Detect which cell encompasses the target text, then output its [X, Y] center coordinate. 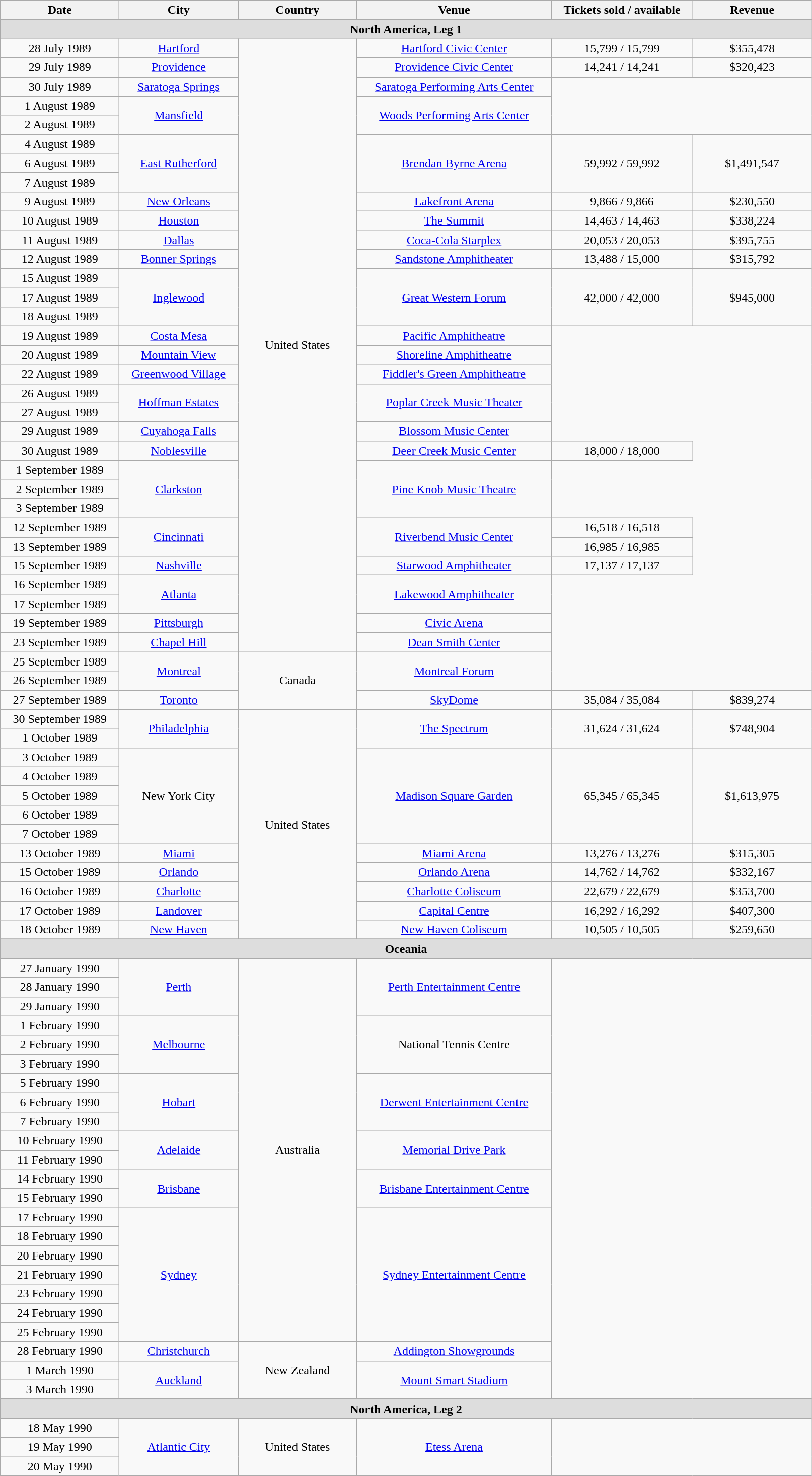
Charlotte Coliseum [454, 892]
Pacific Amphitheatre [454, 336]
$1,491,547 [752, 163]
Revenue [752, 10]
12 September 1989 [60, 527]
Mansfield [179, 115]
1 September 1989 [60, 470]
Sydney Entertainment Centre [454, 1275]
Miami [179, 853]
Auckland [179, 1380]
2 September 1989 [60, 489]
Oceania [406, 949]
29 January 1990 [60, 1006]
$320,423 [752, 67]
Perth Entertainment Centre [454, 987]
Christchurch [179, 1351]
Cincinnati [179, 537]
15 October 1989 [60, 872]
Noblesville [179, 451]
$395,755 [752, 240]
Toronto [179, 700]
Philadelphia [179, 728]
The Summit [454, 220]
20 February 1990 [60, 1256]
Bonner Springs [179, 259]
6 February 1990 [60, 1102]
Shoreline Amphitheatre [454, 355]
Miami Arena [454, 853]
1 March 1990 [60, 1370]
7 August 1989 [60, 182]
13,488 / 15,000 [622, 259]
$259,650 [752, 930]
19 May 1990 [60, 1447]
Greenwood Village [179, 374]
$230,550 [752, 201]
$355,478 [752, 48]
Date [60, 10]
28 July 1989 [60, 48]
Saratoga Springs [179, 87]
Coca-Cola Starplex [454, 240]
$315,305 [752, 853]
$353,700 [752, 892]
$748,904 [752, 728]
15 September 1989 [60, 566]
Canada [298, 681]
$338,224 [752, 220]
18 February 1990 [60, 1236]
11 February 1990 [60, 1159]
Lakewood Amphitheater [454, 595]
10 August 1989 [60, 220]
East Rutherford [179, 163]
2 February 1990 [60, 1045]
Providence [179, 67]
30 September 1989 [60, 719]
Atlantic City [179, 1447]
Houston [179, 220]
Riverbend Music Center [454, 537]
11 August 1989 [60, 240]
Sydney [179, 1275]
29 July 1989 [60, 67]
1 February 1990 [60, 1025]
10,505 / 10,505 [622, 930]
$945,000 [752, 298]
3 September 1989 [60, 508]
Country [298, 10]
29 August 1989 [60, 431]
25 September 1989 [60, 661]
Cuyahoga Falls [179, 431]
17 October 1989 [60, 911]
Providence Civic Center [454, 67]
42,000 / 42,000 [622, 298]
New Zealand [298, 1370]
Brendan Byrne Arena [454, 163]
1 October 1989 [60, 738]
Inglewood [179, 298]
16 September 1989 [60, 585]
18 May 1990 [60, 1428]
27 January 1990 [60, 968]
26 August 1989 [60, 393]
22,679 / 22,679 [622, 892]
Australia [298, 1150]
Saratoga Performing Arts Center [454, 87]
16 October 1989 [60, 892]
5 October 1989 [60, 795]
Brisbane Entertainment Centre [454, 1189]
17 August 1989 [60, 298]
18 October 1989 [60, 930]
9 August 1989 [60, 201]
Lakefront Arena [454, 201]
Adelaide [179, 1150]
18 August 1989 [60, 317]
City [179, 10]
9,866 / 9,866 [622, 201]
Perth [179, 987]
2 August 1989 [60, 125]
Etess Arena [454, 1447]
Addington Showgrounds [454, 1351]
Mountain View [179, 355]
30 August 1989 [60, 451]
7 October 1989 [60, 834]
13 October 1989 [60, 853]
SkyDome [454, 700]
20 August 1989 [60, 355]
24 February 1990 [60, 1313]
1 August 1989 [60, 106]
3 October 1989 [60, 757]
Fiddler's Green Amphitheatre [454, 374]
Landover [179, 911]
Memorial Drive Park [454, 1150]
Clarkston [179, 489]
The Spectrum [454, 728]
4 October 1989 [60, 776]
23 September 1989 [60, 642]
$315,792 [752, 259]
New York City [179, 795]
20,053 / 20,053 [622, 240]
15 February 1990 [60, 1198]
13,276 / 13,276 [622, 853]
Poplar Creek Music Theater [454, 403]
Madison Square Garden [454, 795]
Pittsburgh [179, 623]
Deer Creek Music Center [454, 451]
65,345 / 65,345 [622, 795]
22 August 1989 [60, 374]
Great Western Forum [454, 298]
14,762 / 14,762 [622, 872]
Melbourne [179, 1045]
Montreal [179, 671]
$332,167 [752, 872]
North America, Leg 1 [406, 29]
6 October 1989 [60, 815]
Blossom Music Center [454, 431]
59,992 / 59,992 [622, 163]
North America, Leg 2 [406, 1409]
15 August 1989 [60, 278]
28 January 1990 [60, 987]
$1,613,975 [752, 795]
Chapel Hill [179, 642]
$839,274 [752, 700]
Hoffman Estates [179, 403]
6 August 1989 [60, 163]
Hartford [179, 48]
Tickets sold / available [622, 10]
31,624 / 31,624 [622, 728]
16,292 / 16,292 [622, 911]
Sandstone Amphitheater [454, 259]
Starwood Amphitheater [454, 566]
27 August 1989 [60, 412]
New Orleans [179, 201]
5 February 1990 [60, 1083]
Montreal Forum [454, 671]
26 September 1989 [60, 681]
New Haven [179, 930]
17 February 1990 [60, 1217]
Orlando [179, 872]
17 September 1989 [60, 604]
19 August 1989 [60, 336]
10 February 1990 [60, 1140]
Orlando Arena [454, 872]
16,518 / 16,518 [622, 527]
Dallas [179, 240]
14 February 1990 [60, 1179]
Dean Smith Center [454, 642]
Derwent Entertainment Centre [454, 1102]
Mount Smart Stadium [454, 1380]
Atlanta [179, 595]
28 February 1990 [60, 1351]
$407,300 [752, 911]
Nashville [179, 566]
Brisbane [179, 1189]
Costa Mesa [179, 336]
Woods Performing Arts Center [454, 115]
7 February 1990 [60, 1121]
25 February 1990 [60, 1332]
4 August 1989 [60, 144]
Venue [454, 10]
15,799 / 15,799 [622, 48]
21 February 1990 [60, 1275]
14,241 / 14,241 [622, 67]
New Haven Coliseum [454, 930]
35,084 / 35,084 [622, 700]
Hobart [179, 1102]
13 September 1989 [60, 546]
23 February 1990 [60, 1294]
16,985 / 16,985 [622, 546]
20 May 1990 [60, 1466]
Capital Centre [454, 911]
12 August 1989 [60, 259]
3 March 1990 [60, 1389]
Civic Arena [454, 623]
17,137 / 17,137 [622, 566]
Charlotte [179, 892]
19 September 1989 [60, 623]
27 September 1989 [60, 700]
30 July 1989 [60, 87]
Hartford Civic Center [454, 48]
3 February 1990 [60, 1064]
National Tennis Centre [454, 1045]
18,000 / 18,000 [622, 451]
Pine Knob Music Theatre [454, 489]
14,463 / 14,463 [622, 220]
